From the cell containing the given text, extract its center point as [x, y] coordinate. 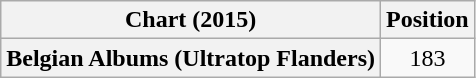
Chart (2015) [191, 20]
183 [428, 58]
Position [428, 20]
Belgian Albums (Ultratop Flanders) [191, 58]
